Detect which cell encompasses the target text, then output its [x, y] center coordinate. 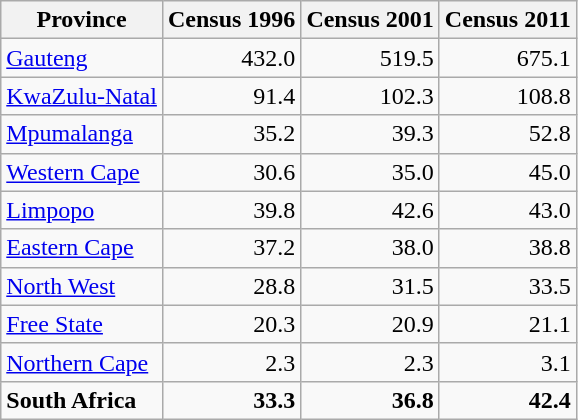
North West [82, 286]
39.8 [231, 210]
33.3 [231, 400]
108.8 [508, 96]
37.2 [231, 248]
Eastern Cape [82, 248]
52.8 [508, 134]
42.6 [370, 210]
675.1 [508, 58]
Census 2011 [508, 20]
3.1 [508, 362]
28.8 [231, 286]
30.6 [231, 172]
33.5 [508, 286]
38.0 [370, 248]
35.0 [370, 172]
519.5 [370, 58]
35.2 [231, 134]
Census 2001 [370, 20]
432.0 [231, 58]
42.4 [508, 400]
KwaZulu-Natal [82, 96]
Gauteng [82, 58]
39.3 [370, 134]
South Africa [82, 400]
Free State [82, 324]
20.3 [231, 324]
38.8 [508, 248]
Northern Cape [82, 362]
Province [82, 20]
Mpumalanga [82, 134]
102.3 [370, 96]
43.0 [508, 210]
Limpopo [82, 210]
21.1 [508, 324]
Western Cape [82, 172]
36.8 [370, 400]
45.0 [508, 172]
31.5 [370, 286]
20.9 [370, 324]
Census 1996 [231, 20]
91.4 [231, 96]
